Scan for the cell matching the given text and deliver its (X, Y) coordinate at center. 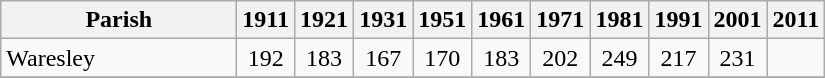
170 (442, 58)
192 (266, 58)
217 (678, 58)
2001 (738, 20)
231 (738, 58)
249 (620, 58)
1951 (442, 20)
Waresley (119, 58)
167 (384, 58)
1961 (502, 20)
1971 (560, 20)
1911 (266, 20)
1921 (324, 20)
202 (560, 58)
2011 (796, 20)
1991 (678, 20)
1981 (620, 20)
Parish (119, 20)
1931 (384, 20)
